Detect which cell encompasses the target text, then output its (x, y) center coordinate. 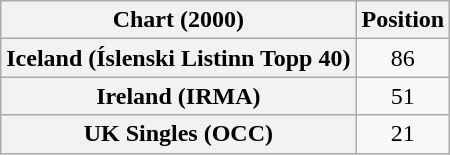
86 (403, 58)
UK Singles (OCC) (178, 134)
21 (403, 134)
Ireland (IRMA) (178, 96)
Chart (2000) (178, 20)
Position (403, 20)
Iceland (Íslenski Listinn Topp 40) (178, 58)
51 (403, 96)
